Scan for the cell matching the given text and deliver its [X, Y] coordinate at center. 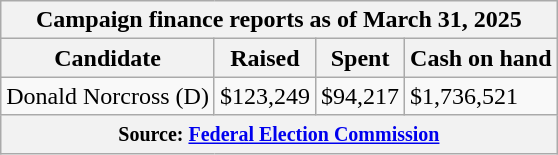
$1,736,521 [481, 96]
Donald Norcross (D) [108, 96]
Candidate [108, 58]
Spent [360, 58]
Source: Federal Election Commission [279, 134]
Raised [264, 58]
Cash on hand [481, 58]
$94,217 [360, 96]
Campaign finance reports as of March 31, 2025 [279, 20]
$123,249 [264, 96]
